From the cell containing the given text, extract its center point as [x, y] coordinate. 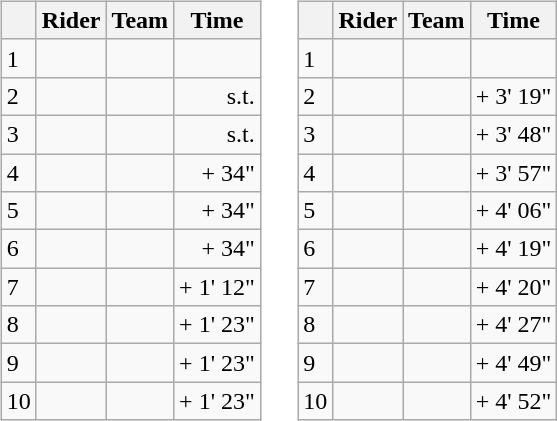
+ 3' 57" [514, 173]
+ 4' 27" [514, 325]
+ 4' 20" [514, 287]
+ 3' 19" [514, 96]
+ 3' 48" [514, 134]
+ 4' 06" [514, 211]
+ 4' 19" [514, 249]
+ 4' 49" [514, 363]
+ 4' 52" [514, 401]
+ 1' 12" [218, 287]
